Identify which cell holds the provided text, then report its [X, Y] central coordinate. 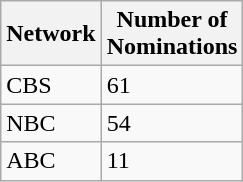
54 [172, 123]
11 [172, 161]
61 [172, 85]
Number ofNominations [172, 34]
CBS [51, 85]
Network [51, 34]
NBC [51, 123]
ABC [51, 161]
